Determine the [X, Y] coordinate at the center of the cell enclosing the given text.  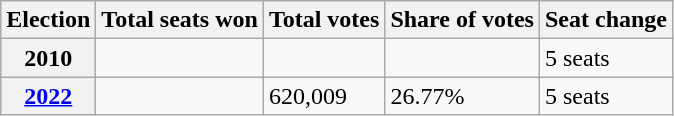
26.77% [462, 96]
Election [48, 20]
620,009 [324, 96]
2010 [48, 58]
Total seats won [180, 20]
2022 [48, 96]
Seat change [606, 20]
Share of votes [462, 20]
Total votes [324, 20]
